Search for the cell housing the specified text and yield its (X, Y) center coordinate. 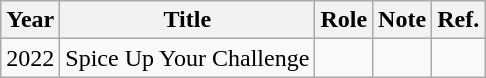
Year (30, 20)
Spice Up Your Challenge (188, 58)
Note (402, 20)
Ref. (458, 20)
Role (344, 20)
2022 (30, 58)
Title (188, 20)
